Pinpoint the cell where the given text exists, returning its (X, Y) midpoint coordinate. 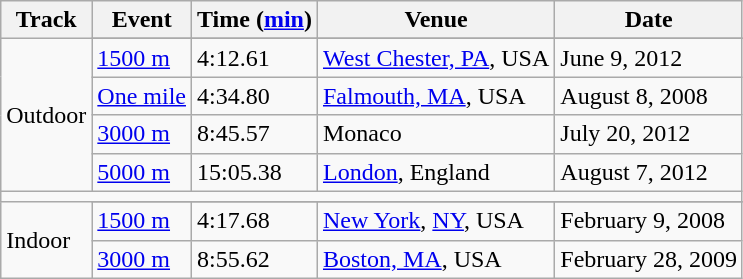
February 9, 2008 (649, 221)
New York, NY, USA (436, 221)
One mile (142, 96)
8:45.57 (255, 134)
Time (min) (255, 20)
August 8, 2008 (649, 96)
London, England (436, 172)
Indoor (46, 240)
February 28, 2009 (649, 259)
Track (46, 20)
Boston, MA, USA (436, 259)
Date (649, 20)
Monaco (436, 134)
August 7, 2012 (649, 172)
5000 m (142, 172)
4:12.61 (255, 58)
15:05.38 (255, 172)
4:17.68 (255, 221)
Venue (436, 20)
June 9, 2012 (649, 58)
Outdoor (46, 115)
4:34.80 (255, 96)
Event (142, 20)
8:55.62 (255, 259)
July 20, 2012 (649, 134)
Falmouth, MA, USA (436, 96)
West Chester, PA, USA (436, 58)
